Extract the [x, y] coordinate from the center of the cell holding the provided text.  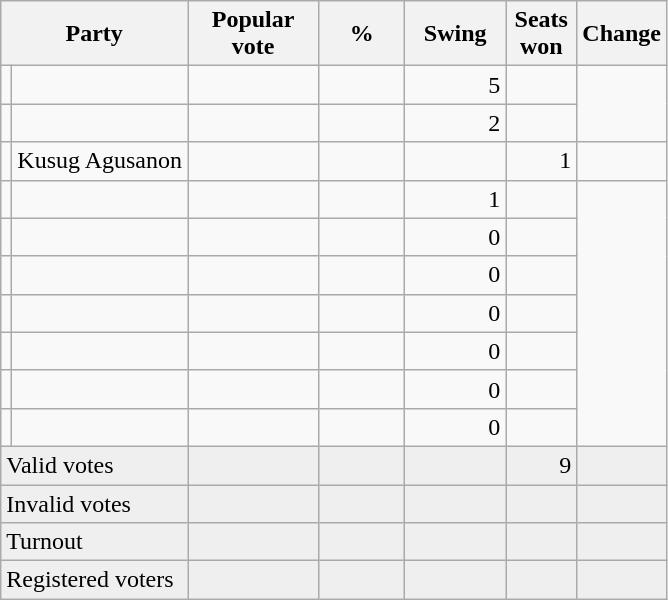
Invalid votes [94, 503]
5 [456, 85]
Turnout [94, 542]
Seatswon [542, 34]
Party [94, 34]
9 [542, 465]
Registered voters [94, 580]
Popular vote [254, 34]
Change [622, 34]
2 [456, 123]
Kusug Agusanon [100, 161]
Swing [456, 34]
% [362, 34]
Valid votes [94, 465]
